Locate the cell with the specified text and output its [x, y] center coordinate. 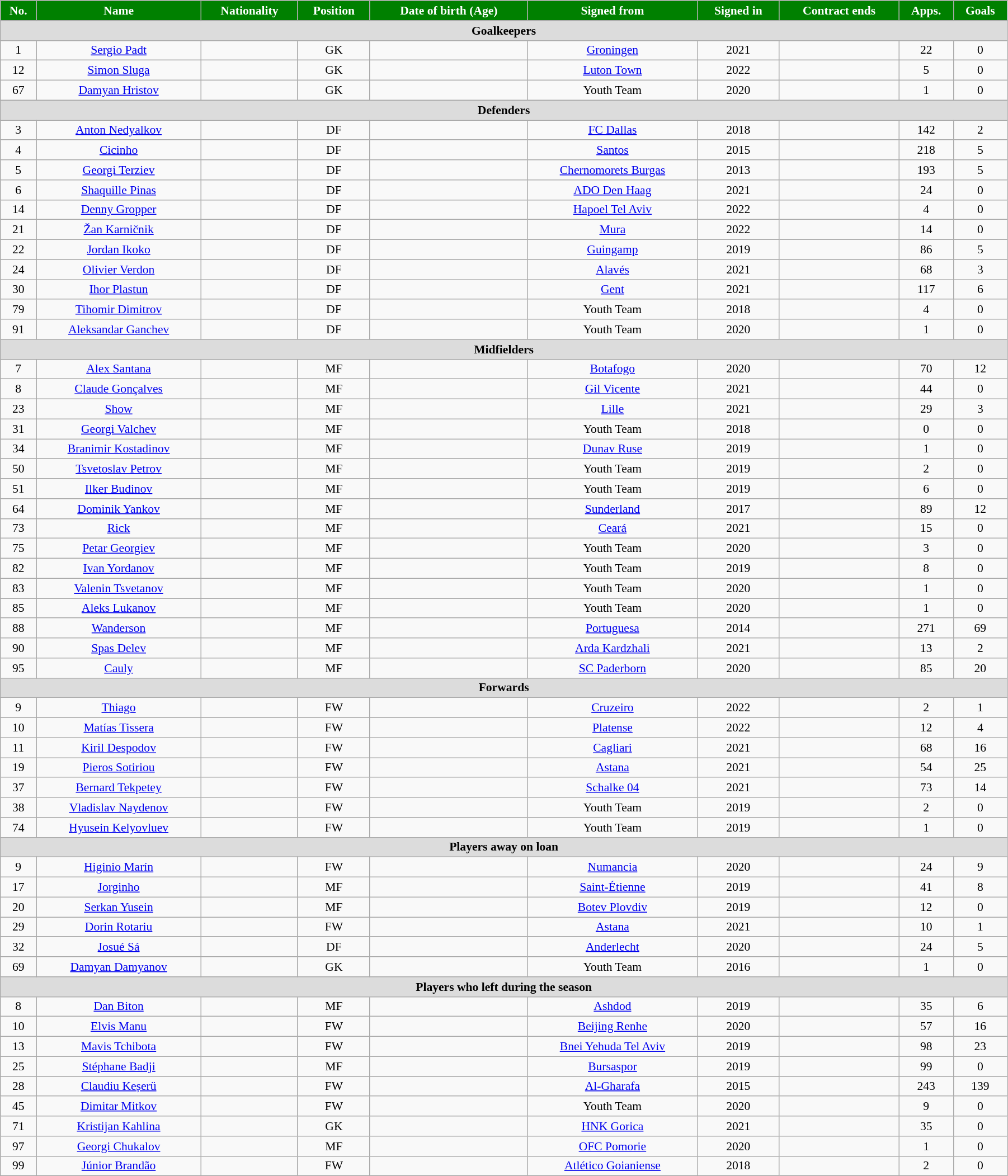
Goalkeepers [504, 31]
SC Paderborn [612, 668]
142 [926, 130]
Signed in [738, 11]
Chernomorets Burgas [612, 170]
Date of birth (Age) [449, 11]
Luton Town [612, 70]
Botev Plovdiv [612, 907]
Santos [612, 150]
Petar Georgiev [119, 549]
Júnior Brandão [119, 1166]
Dominik Yankov [119, 509]
Forwards [504, 688]
Mura [612, 230]
Pieros Sotiriou [119, 768]
Alavés [612, 270]
Matías Tissera [119, 728]
Sergio Padt [119, 50]
Groningen [612, 50]
34 [18, 449]
Žan Karničnik [119, 230]
Platense [612, 728]
Schalke 04 [612, 788]
Ceará [612, 528]
Aleks Lukanov [119, 608]
2013 [738, 170]
Josué Sá [119, 947]
Elvis Manu [119, 1027]
Apps. [926, 11]
Stéphane Badji [119, 1066]
Numancia [612, 867]
2014 [738, 629]
2017 [738, 509]
Gil Vicente [612, 389]
271 [926, 629]
95 [18, 668]
Kiril Despodov [119, 748]
Alex Santana [119, 369]
Name [119, 11]
193 [926, 170]
Georgi Terziev [119, 170]
64 [18, 509]
Branimir Kostadinov [119, 449]
Jordan Ikoko [119, 250]
Dimitar Mitkov [119, 1107]
Higinio Marín [119, 867]
Bernard Tekpetey [119, 788]
Cauly [119, 668]
21 [18, 230]
Arda Kardzhali [612, 648]
83 [18, 588]
Dunav Ruse [612, 449]
Anton Nedyalkov [119, 130]
45 [18, 1107]
86 [926, 250]
Gent [612, 290]
Midfielders [504, 350]
Guingamp [612, 250]
139 [980, 1087]
Claude Gonçalves [119, 389]
Atlético Goianiense [612, 1166]
Hapoel Tel Aviv [612, 210]
Bursaspor [612, 1066]
Signed from [612, 11]
90 [18, 648]
243 [926, 1087]
Vladislav Naydenov [119, 807]
67 [18, 91]
Georgi Valchev [119, 429]
Cicinho [119, 150]
Lille [612, 409]
98 [926, 1047]
Defenders [504, 110]
75 [18, 549]
OFC Pomorie [612, 1146]
89 [926, 509]
17 [18, 887]
ADO Den Haag [612, 190]
Al-Gharafa [612, 1087]
Contract ends [839, 11]
Georgi Chukalov [119, 1146]
Spas Delev [119, 648]
No. [18, 11]
37 [18, 788]
Cagliari [612, 748]
Bnei Yehuda Tel Aviv [612, 1047]
Position [333, 11]
Rick [119, 528]
Sunderland [612, 509]
70 [926, 369]
Tsvetoslav Petrov [119, 469]
30 [18, 290]
15 [926, 528]
51 [18, 489]
Players who left during the season [504, 987]
Ilker Budinov [119, 489]
11 [18, 748]
Valenin Tsvetanov [119, 588]
41 [926, 887]
HNK Gorica [612, 1126]
32 [18, 947]
Denny Gropper [119, 210]
Wanderson [119, 629]
Damyan Damyanov [119, 967]
71 [18, 1126]
Portuguesa [612, 629]
88 [18, 629]
218 [926, 150]
Serkan Yusein [119, 907]
2016 [738, 967]
28 [18, 1087]
Saint-Étienne [612, 887]
97 [18, 1146]
Ashdod [612, 1007]
Shaquille Pinas [119, 190]
7 [18, 369]
Nationality [249, 11]
FC Dallas [612, 130]
82 [18, 569]
Botafogo [612, 369]
Thiago [119, 708]
Claudiu Keșerü [119, 1087]
Kristijan Kahlina [119, 1126]
Hyusein Kelyovluev [119, 828]
54 [926, 768]
Damyan Hristov [119, 91]
Aleksandar Ganchev [119, 329]
Show [119, 409]
91 [18, 329]
Jorginho [119, 887]
Olivier Verdon [119, 270]
Beijing Renhe [612, 1027]
79 [18, 310]
Dorin Rotariu [119, 927]
44 [926, 389]
Tihomir Dimitrov [119, 310]
Goals [980, 11]
31 [18, 429]
Players away on loan [504, 847]
Dan Biton [119, 1007]
38 [18, 807]
74 [18, 828]
Anderlecht [612, 947]
117 [926, 290]
Cruzeiro [612, 708]
Simon Sluga [119, 70]
50 [18, 469]
57 [926, 1027]
Ihor Plastun [119, 290]
19 [18, 768]
Ivan Yordanov [119, 569]
Mavis Tchibota [119, 1047]
